Return [X, Y] of the center of cell containing provided text 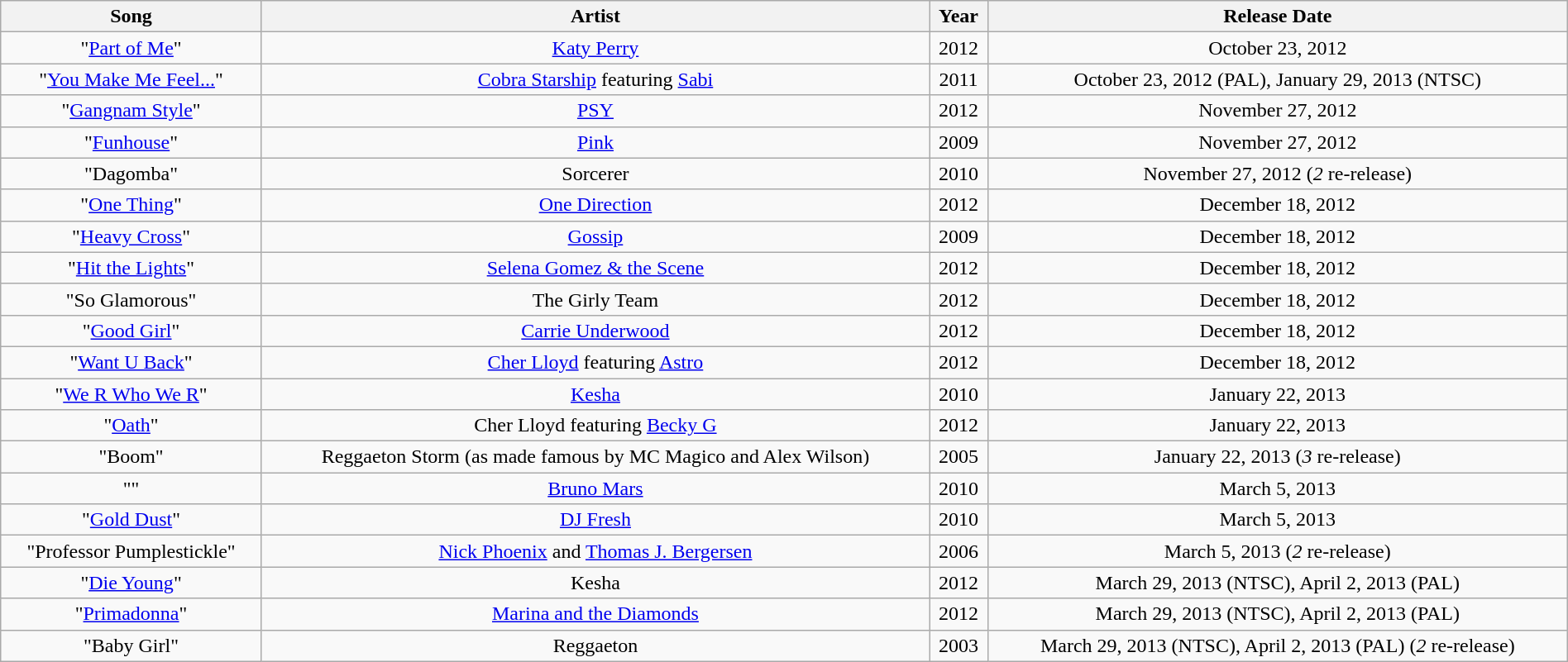
"We R Who We R" [131, 394]
"One Thing" [131, 205]
Bruno Mars [595, 488]
Reggaeton [595, 645]
"You Make Me Feel..." [131, 79]
Cher Lloyd featuring Astro [595, 362]
Nick Phoenix and Thomas J. Bergersen [595, 551]
"Primadonna" [131, 614]
Reggaeton Storm (as made famous by MC Magico and Alex Wilson) [595, 457]
"Good Girl" [131, 331]
Cher Lloyd featuring Becky G [595, 426]
Artist [595, 17]
"Professor Pumplestickle" [131, 551]
Katy Perry [595, 48]
"Gangnam Style" [131, 111]
Pink [595, 142]
"Oath" [131, 426]
PSY [595, 111]
2011 [959, 79]
One Direction [595, 205]
"Dagomba" [131, 174]
"Hit the Lights" [131, 268]
"Heavy Cross" [131, 236]
"So Glamorous" [131, 299]
2006 [959, 551]
"Boom" [131, 457]
Year [959, 17]
January 22, 2013 (3 re-release) [1277, 457]
"Die Young" [131, 583]
Cobra Starship featuring Sabi [595, 79]
DJ Fresh [595, 520]
Marina and the Diamonds [595, 614]
"Want U Back" [131, 362]
2005 [959, 457]
"Funhouse" [131, 142]
"Baby Girl" [131, 645]
Song [131, 17]
October 23, 2012 (PAL), January 29, 2013 (NTSC) [1277, 79]
2003 [959, 645]
"" [131, 488]
Carrie Underwood [595, 331]
Gossip [595, 236]
"Part of Me" [131, 48]
"Gold Dust" [131, 520]
Selena Gomez & the Scene [595, 268]
Sorcerer [595, 174]
March 5, 2013 (2 re-release) [1277, 551]
March 29, 2013 (NTSC), April 2, 2013 (PAL) (2 re-release) [1277, 645]
Release Date [1277, 17]
November 27, 2012 (2 re-release) [1277, 174]
October 23, 2012 [1277, 48]
The Girly Team [595, 299]
